For the text-containing cell, return its midpoint in (X, Y) coordinate format. 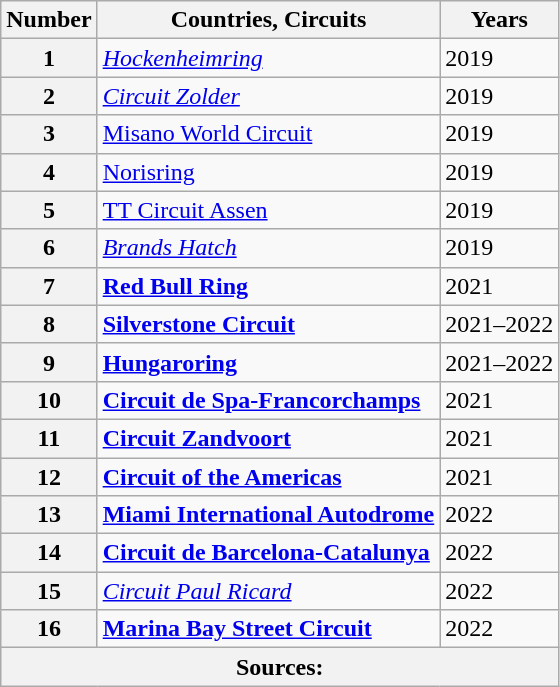
TT Circuit Assen (268, 210)
Marina Bay Street Circuit (268, 629)
Misano World Circuit (268, 134)
Years (500, 20)
Circuit Paul Ricard (268, 591)
5 (49, 210)
Countries, Circuits (268, 20)
15 (49, 591)
10 (49, 400)
Number (49, 20)
Circuit de Spa-Francorchamps (268, 400)
7 (49, 286)
11 (49, 438)
9 (49, 362)
Norisring (268, 172)
Miami International Autodrome (268, 515)
Circuit de Barcelona-Catalunya (268, 553)
14 (49, 553)
1 (49, 58)
Brands Hatch (268, 248)
Silverstone Circuit (268, 324)
6 (49, 248)
4 (49, 172)
Hungaroring (268, 362)
Red Bull Ring (268, 286)
13 (49, 515)
Circuit Zolder (268, 96)
Circuit of the Americas (268, 477)
2 (49, 96)
Sources: (280, 667)
16 (49, 629)
3 (49, 134)
Hockenheimring (268, 58)
12 (49, 477)
8 (49, 324)
Circuit Zandvoort (268, 438)
